Extract the [X, Y] coordinate from the center of the cell holding the provided text.  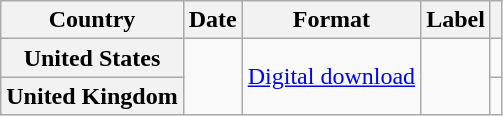
Digital download [331, 77]
United States [92, 58]
Country [92, 20]
Label [456, 20]
United Kingdom [92, 96]
Format [331, 20]
Date [212, 20]
